Identify which cell holds the provided text, then report its (x, y) central coordinate. 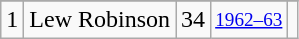
1962–63 (249, 20)
34 (194, 20)
Lew Robinson (100, 20)
1 (12, 20)
